Locate the cell with the specified text and output its [X, Y] center coordinate. 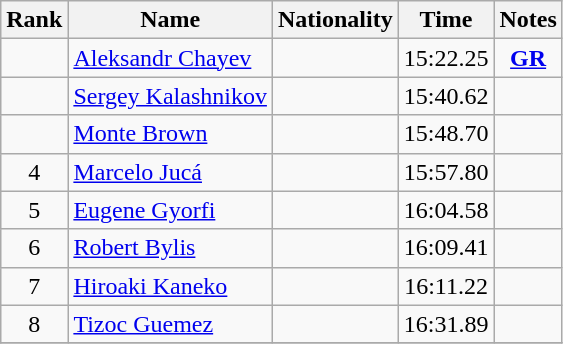
Name [170, 20]
16:11.22 [446, 286]
15:48.70 [446, 134]
8 [34, 324]
4 [34, 172]
Rank [34, 20]
5 [34, 210]
GR [528, 58]
7 [34, 286]
Marcelo Jucá [170, 172]
16:31.89 [446, 324]
15:57.80 [446, 172]
16:04.58 [446, 210]
Sergey Kalashnikov [170, 96]
15:22.25 [446, 58]
15:40.62 [446, 96]
Eugene Gyorfi [170, 210]
Monte Brown [170, 134]
16:09.41 [446, 248]
Nationality [335, 20]
Time [446, 20]
Robert Bylis [170, 248]
Aleksandr Chayev [170, 58]
Tizoc Guemez [170, 324]
Notes [528, 20]
Hiroaki Kaneko [170, 286]
6 [34, 248]
